Locate the cell with the specified text and output its (X, Y) center coordinate. 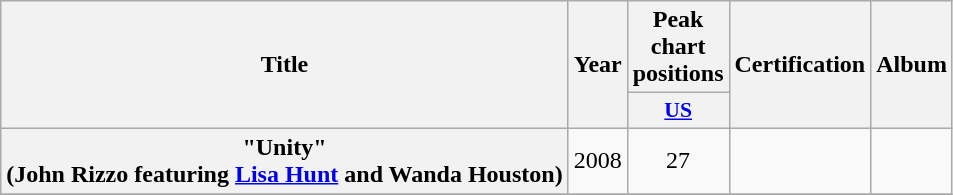
Year (598, 65)
Album (912, 65)
US (678, 111)
2008 (598, 160)
Peak chart positions (678, 47)
"Unity"(John Rizzo featuring Lisa Hunt and Wanda Houston) (284, 160)
Certification (800, 65)
Title (284, 65)
27 (678, 160)
